Locate the cell with the specified text and output its (x, y) center coordinate. 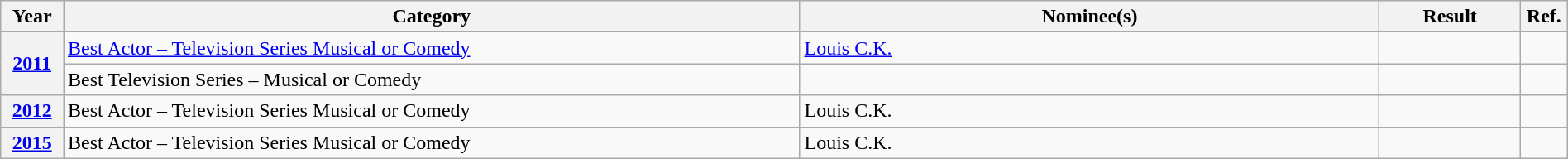
Year (32, 17)
2012 (32, 111)
2011 (32, 64)
Category (432, 17)
Best Television Series – Musical or Comedy (432, 79)
Result (1450, 17)
2015 (32, 142)
Nominee(s) (1090, 17)
Ref. (1543, 17)
